Locate the cell with the specified text and output its [X, Y] center coordinate. 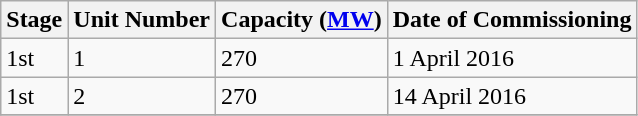
1 April 2016 [512, 58]
14 April 2016 [512, 96]
1 [142, 58]
Date of Commissioning [512, 20]
Unit Number [142, 20]
2 [142, 96]
Stage [34, 20]
Capacity (MW) [302, 20]
